Pinpoint the cell where the given text exists, returning its [x, y] midpoint coordinate. 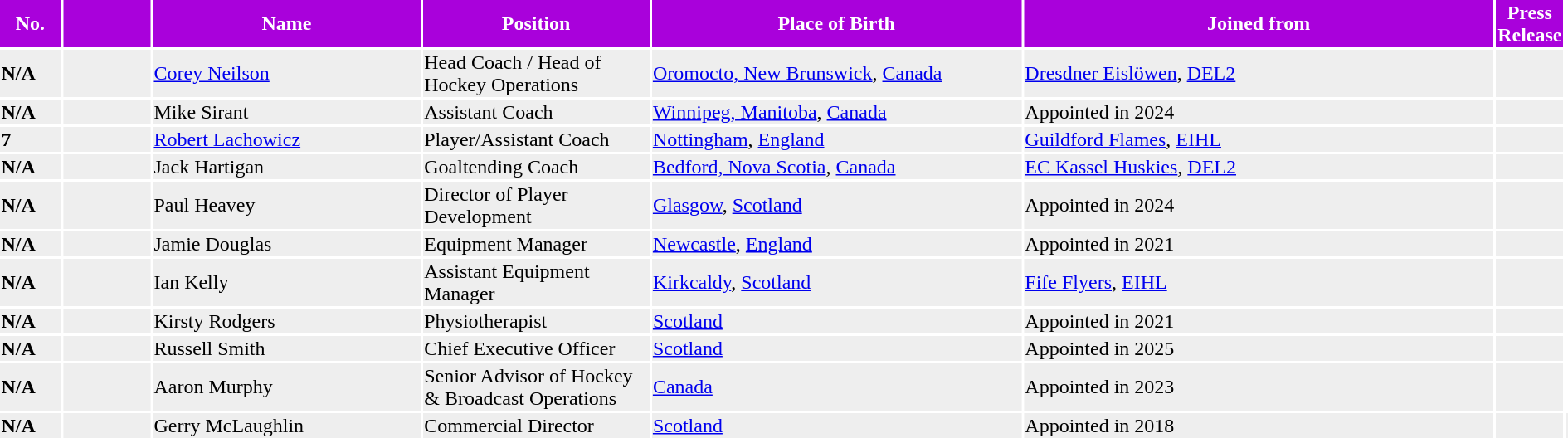
Dresdner Eislöwen, DEL2 [1259, 73]
Russell Smith [287, 348]
Physiotherapist [536, 321]
Assistant Coach [536, 112]
Corey Neilson [287, 73]
Paul Heavey [287, 206]
Position [536, 23]
Joined from [1259, 23]
EC Kassel Huskies, DEL2 [1259, 167]
Press Release [1530, 23]
Guildford Flames, EIHL [1259, 139]
Head Coach / Head of Hockey Operations [536, 73]
7 [30, 139]
Oromocto, New Brunswick, Canada [836, 73]
Robert Lachowicz [287, 139]
Appointed in 2023 [1259, 387]
Senior Advisor of Hockey & Broadcast Operations [536, 387]
Appointed in 2025 [1259, 348]
Director of Player Development [536, 206]
Newcastle, England [836, 244]
Commercial Director [536, 426]
Name [287, 23]
Glasgow, Scotland [836, 206]
Chief Executive Officer [536, 348]
Gerry McLaughlin [287, 426]
Kirkcaldy, Scotland [836, 282]
Ian Kelly [287, 282]
Assistant Equipment Manager [536, 282]
Winnipeg, Manitoba, Canada [836, 112]
Aaron Murphy [287, 387]
Player/Assistant Coach [536, 139]
Canada [836, 387]
Jack Hartigan [287, 167]
Goaltending Coach [536, 167]
Equipment Manager [536, 244]
Appointed in 2018 [1259, 426]
Nottingham, England [836, 139]
Kirsty Rodgers [287, 321]
No. [30, 23]
Bedford, Nova Scotia, Canada [836, 167]
Fife Flyers, EIHL [1259, 282]
Place of Birth [836, 23]
Mike Sirant [287, 112]
Jamie Douglas [287, 244]
